Locate the cell with the specified text and output its [X, Y] center coordinate. 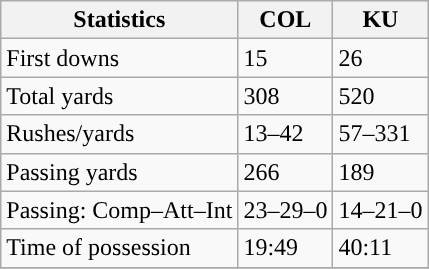
520 [380, 96]
Passing: Comp–Att–Int [120, 210]
COL [286, 20]
40:11 [380, 248]
13–42 [286, 134]
57–331 [380, 134]
Passing yards [120, 172]
19:49 [286, 248]
23–29–0 [286, 210]
Total yards [120, 96]
308 [286, 96]
KU [380, 20]
14–21–0 [380, 210]
15 [286, 58]
Time of possession [120, 248]
189 [380, 172]
Rushes/yards [120, 134]
266 [286, 172]
Statistics [120, 20]
26 [380, 58]
First downs [120, 58]
